For the text-containing cell, return its midpoint in (x, y) coordinate format. 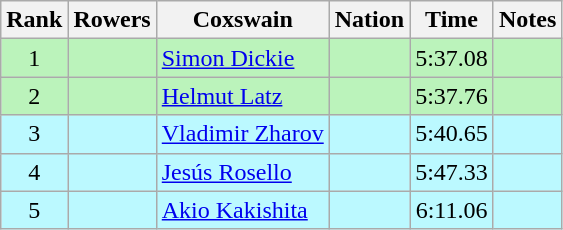
Rank (34, 20)
4 (34, 172)
6:11.06 (452, 210)
Akio Kakishita (242, 210)
5:40.65 (452, 134)
Helmut Latz (242, 96)
1 (34, 58)
Rowers (112, 20)
Nation (369, 20)
Vladimir Zharov (242, 134)
Jesús Rosello (242, 172)
5 (34, 210)
2 (34, 96)
5:37.08 (452, 58)
5:37.76 (452, 96)
Notes (527, 20)
Simon Dickie (242, 58)
Time (452, 20)
Coxswain (242, 20)
5:47.33 (452, 172)
3 (34, 134)
